Provide the [X, Y] coordinate of the cell's center where the given text is located.  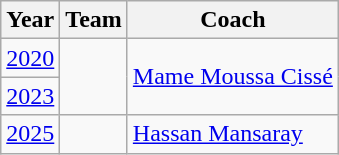
Coach [232, 20]
2020 [30, 58]
Hassan Mansaray [232, 134]
2025 [30, 134]
2023 [30, 96]
Mame Moussa Cissé [232, 77]
Year [30, 20]
Team [94, 20]
